For the text-containing cell, return its midpoint in (x, y) coordinate format. 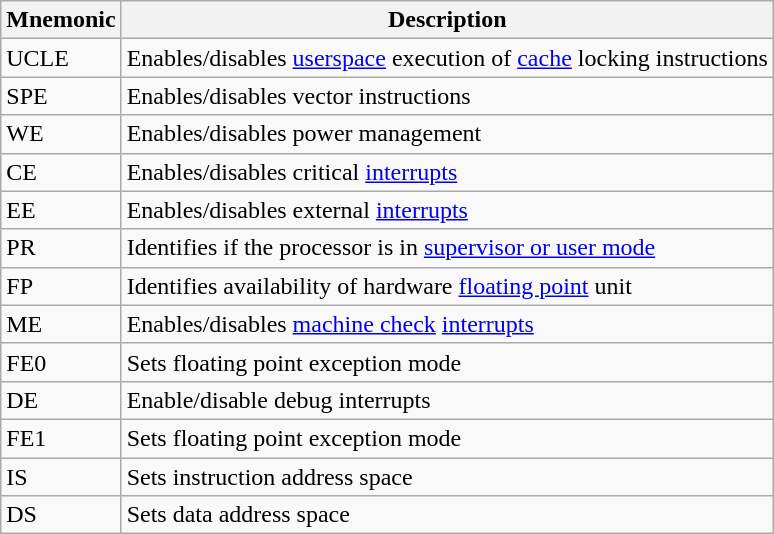
Enable/disable debug interrupts (447, 400)
CE (61, 172)
PR (61, 248)
Enables/disables power management (447, 134)
SPE (61, 96)
IS (61, 477)
FE1 (61, 438)
Mnemonic (61, 20)
ME (61, 324)
FE0 (61, 362)
Description (447, 20)
DE (61, 400)
Identifies availability of hardware floating point unit (447, 286)
Sets instruction address space (447, 477)
Enables/disables userspace execution of cache locking instructions (447, 58)
Enables/disables machine check interrupts (447, 324)
UCLE (61, 58)
Enables/disables critical interrupts (447, 172)
Enables/disables external interrupts (447, 210)
DS (61, 515)
Identifies if the processor is in supervisor or user mode (447, 248)
WE (61, 134)
EE (61, 210)
Enables/disables vector instructions (447, 96)
FP (61, 286)
Sets data address space (447, 515)
